For the text-containing cell, return its midpoint in (X, Y) coordinate format. 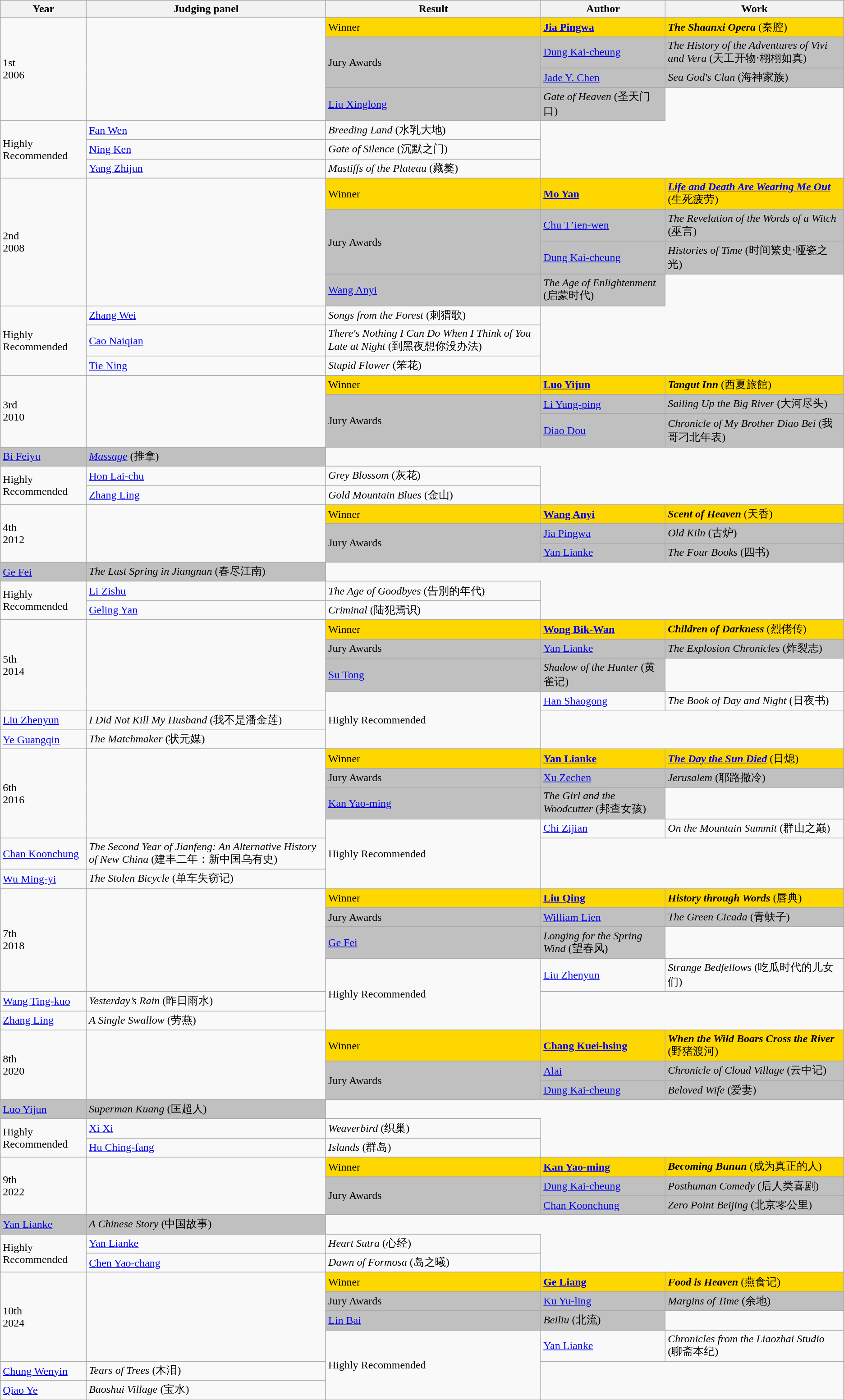
Bi Feiyu (43, 457)
Histories of Time (时间繁史‧哑瓷之光) (755, 257)
Fan Wen (206, 131)
Food is Heaven (燕食记) (755, 1282)
William Lien (603, 918)
Diao Dou (603, 430)
Qiao Ye (43, 1390)
Beloved Wife (爱妻) (755, 1090)
I Did Not Kill My Husband (我不是潘金莲) (206, 720)
Tangut Inn (西夏旅館) (755, 385)
Work (755, 9)
Wang Ting-kuo (43, 1002)
Yang Zhijun (206, 169)
The Day the Sun Died (日熄) (755, 759)
Criminal (陆犯焉识) (434, 610)
Scent of Heaven (天香) (755, 515)
The Matchmaker (状元媒) (206, 739)
Gold Mountain Blues (金山) (434, 495)
Tears of Trees (木泪) (206, 1371)
Chi Zijian (603, 828)
Ye Guangqin (43, 739)
Margins of Time (余地) (755, 1301)
Massage (推拿) (206, 457)
Mastiffs of the Plateau (藏獒) (434, 169)
Islands (群岛) (434, 1148)
Longing for the Spring Wind (望春风) (603, 942)
Li Zishu (206, 591)
Ku Yu-ling (603, 1301)
Sailing Up the Big River (大河尽头) (755, 404)
The Revelation of the Words of a Witch (巫言) (755, 225)
Wu Ming-yi (43, 879)
Children of Darkness (烈佬传) (755, 629)
Chen Yao-chang (206, 1263)
Breeding Land (水乳大地) (434, 131)
5th2014 (43, 665)
There's Nothing I Can Do When I Think of You Late at Night (到黑夜想你没办法) (434, 341)
Liu Qing (603, 898)
Hon Lai-chu (206, 476)
Gate of Heaven (圣天门口) (603, 104)
9th2022 (43, 1186)
Zero Point Beijing (北京零公里) (755, 1205)
The Second Year of Jianfeng: An Alternative History of New China (建丰二年：新中国乌有史) (206, 854)
7th2018 (43, 940)
Xu Zechen (603, 778)
The Book of Day and Night (日夜书) (755, 701)
Zhang Wei (206, 316)
Becoming Bunun (成为真正的人) (755, 1167)
Strange Bedfellows (吃瓜时代的儿女们) (755, 975)
Chang Kuei-hsing (603, 1046)
Beiliu (北流) (603, 1321)
2nd2008 (43, 242)
Yesterday’s Rain (昨日雨水) (206, 1002)
The Green Cicada (青蚨子) (755, 918)
10th2024 (43, 1317)
Year (43, 9)
Lin Bai (434, 1321)
The Four Books (四书) (755, 553)
Old Kiln (古炉) (755, 534)
4th2012 (43, 534)
Tie Ning (206, 366)
The Girl and the Woodcutter (邦查女孩) (603, 803)
The Explosion Chronicles (炸裂志) (755, 649)
Judging panel (206, 9)
Ning Ken (206, 150)
Author (603, 9)
Wong Bik-Wan (603, 629)
Hu Ching-fang (206, 1148)
A Chinese Story (中国故事) (206, 1224)
When the Wild Boars Cross the River (野猪渡河) (755, 1046)
Dawn of Formosa (岛之曦) (434, 1263)
6th2016 (43, 793)
Grey Blossom (灰花) (434, 476)
The Shaanxi Opera (秦腔) (755, 27)
Chronicles from the Liaozhai Studio (聊斋本纪) (755, 1345)
A Single Swallow (劳燕) (206, 1020)
Chu T’ien-wen (603, 225)
Chung Wenyin (43, 1371)
Chronicle of My Brother Diao Bei (我哥刁北年表) (755, 430)
Sea God's Clan (海神家族) (755, 78)
1st2006 (43, 69)
Gate of Silence (沉默之门) (434, 150)
The Age of Goodbyes (告別的年代) (434, 591)
Su Tong (434, 675)
3rd2010 (43, 411)
Heart Sutra (心经) (434, 1244)
On the Mountain Summit (群山之巅) (755, 828)
Baoshui Village (宝水) (206, 1390)
Ge Liang (603, 1282)
Alai (603, 1071)
Chronicle of Cloud Village (云中记) (755, 1071)
Jerusalem (耶路撒冷) (755, 778)
Liu Xinglong (434, 104)
The Age of Enlightenment (启蒙时代) (603, 290)
History through Words (唇典) (755, 898)
The Stolen Bicycle (单车失窃记) (206, 879)
Li Yung-ping (603, 404)
Shadow of the Hunter (黄雀记) (603, 675)
The History of the Adventures of Vivi and Vera (天工开物‧栩栩如真) (755, 52)
Songs from the Forest (刺猬歌) (434, 316)
The Last Spring in Jiangnan (春尽江南) (206, 572)
Weaverbird (织巢) (434, 1129)
Mo Yan (603, 194)
Stupid Flower (笨花) (434, 366)
Superman Kuang (匡超人) (206, 1110)
Posthuman Comedy (后人类喜剧) (755, 1186)
Geling Yan (206, 610)
Cao Naiqian (206, 341)
Result (434, 9)
Han Shaogong (603, 701)
Xi Xi (206, 1129)
Jade Y. Chen (603, 78)
8th2020 (43, 1065)
Life and Death Are Wearing Me Out (生死疲劳) (755, 194)
